Search for the cell housing the specified text and yield its (X, Y) center coordinate. 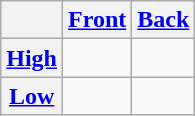
Back (164, 20)
Front (98, 20)
High (32, 58)
Low (32, 96)
